Return (X, Y) of the center of cell containing provided text 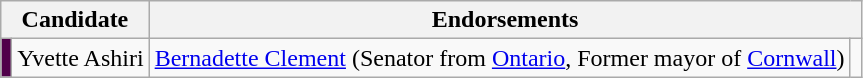
Yvette Ashiri (80, 58)
Endorsements (505, 20)
Candidate (75, 20)
Bernadette Clement (Senator from Ontario, Former mayor of Cornwall) (500, 58)
